Return (X, Y) of the center of cell containing provided text 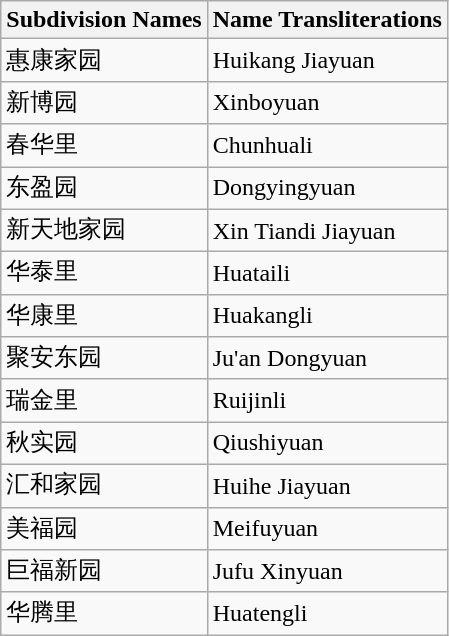
Dongyingyuan (327, 188)
华泰里 (104, 274)
华康里 (104, 316)
惠康家园 (104, 60)
Jufu Xinyuan (327, 572)
Huatengli (327, 614)
秋实园 (104, 444)
Ju'an Dongyuan (327, 358)
美福园 (104, 528)
Huikang Jiayuan (327, 60)
东盈园 (104, 188)
巨福新园 (104, 572)
新博园 (104, 102)
瑞金里 (104, 400)
新天地家园 (104, 230)
Ruijinli (327, 400)
Chunhuali (327, 146)
Subdivision Names (104, 20)
Huataili (327, 274)
汇和家园 (104, 486)
Name Transliterations (327, 20)
聚安东园 (104, 358)
Meifuyuan (327, 528)
华腾里 (104, 614)
春华里 (104, 146)
Xin Tiandi Jiayuan (327, 230)
Huihe Jiayuan (327, 486)
Qiushiyuan (327, 444)
Xinboyuan (327, 102)
Huakangli (327, 316)
